Scan for the cell matching the given text and deliver its [X, Y] coordinate at center. 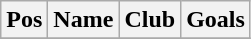
Name [84, 20]
Goals [216, 20]
Pos [24, 20]
Club [150, 20]
